Output the (x, y) coordinate of the center of the cell containing the given text.  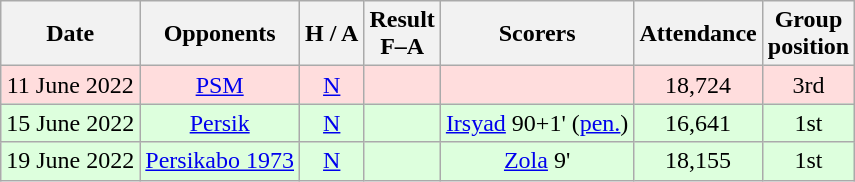
18,724 (698, 85)
ResultF–A (402, 34)
Opponents (220, 34)
Date (70, 34)
19 June 2022 (70, 161)
PSM (220, 85)
Groupposition (808, 34)
Scorers (537, 34)
Persikabo 1973 (220, 161)
Irsyad 90+1' (pen.) (537, 123)
18,155 (698, 161)
11 June 2022 (70, 85)
15 June 2022 (70, 123)
Persik (220, 123)
Zola 9' (537, 161)
Attendance (698, 34)
16,641 (698, 123)
H / A (332, 34)
3rd (808, 85)
